Provide the [x, y] coordinate of the cell's center where the given text is located.  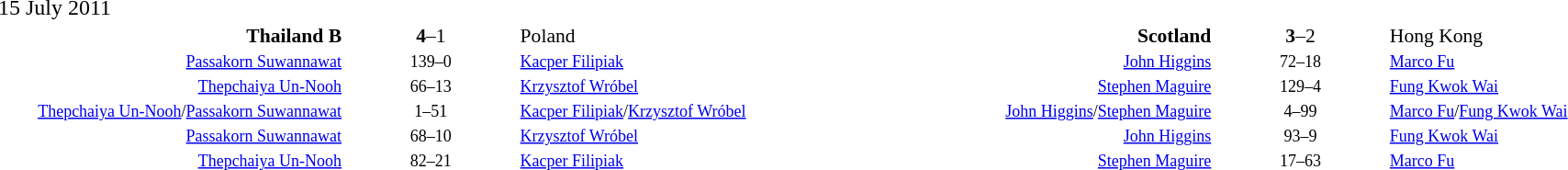
68–10 [431, 137]
66–13 [431, 87]
3–2 [1300, 35]
Kacper Filipiak/Krzysztof Wróbel [692, 111]
93–9 [1300, 137]
139–0 [431, 62]
129–4 [1300, 87]
1–51 [431, 111]
4–1 [431, 35]
72–18 [1300, 62]
John Higgins/Stephen Maguire [1039, 111]
Scotland [1039, 35]
Stephen Maguire [1039, 87]
4–99 [1300, 111]
Kacper Filipiak [692, 62]
Poland [692, 35]
